Output the [X, Y] coordinate of the center of the cell containing the given text.  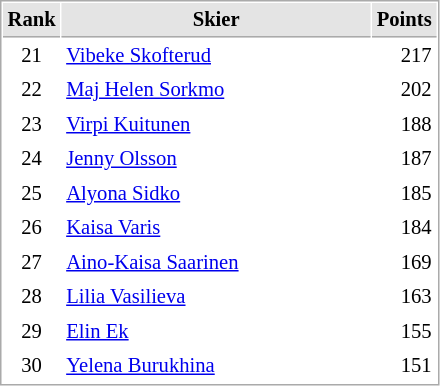
26 [32, 228]
217 [404, 56]
187 [404, 158]
30 [32, 366]
25 [32, 194]
24 [32, 158]
21 [32, 56]
29 [32, 332]
Yelena Burukhina [216, 366]
151 [404, 366]
Skier [216, 20]
Maj Helen Sorkmo [216, 90]
188 [404, 124]
28 [32, 296]
Elin Ek [216, 332]
184 [404, 228]
23 [32, 124]
185 [404, 194]
Rank [32, 20]
Alyona Sidko [216, 194]
Kaisa Varis [216, 228]
27 [32, 262]
Virpi Kuitunen [216, 124]
Lilia Vasilieva [216, 296]
163 [404, 296]
Aino-Kaisa Saarinen [216, 262]
Points [404, 20]
202 [404, 90]
155 [404, 332]
22 [32, 90]
169 [404, 262]
Jenny Olsson [216, 158]
Vibeke Skofterud [216, 56]
